Identify which cell holds the provided text, then report its [X, Y] central coordinate. 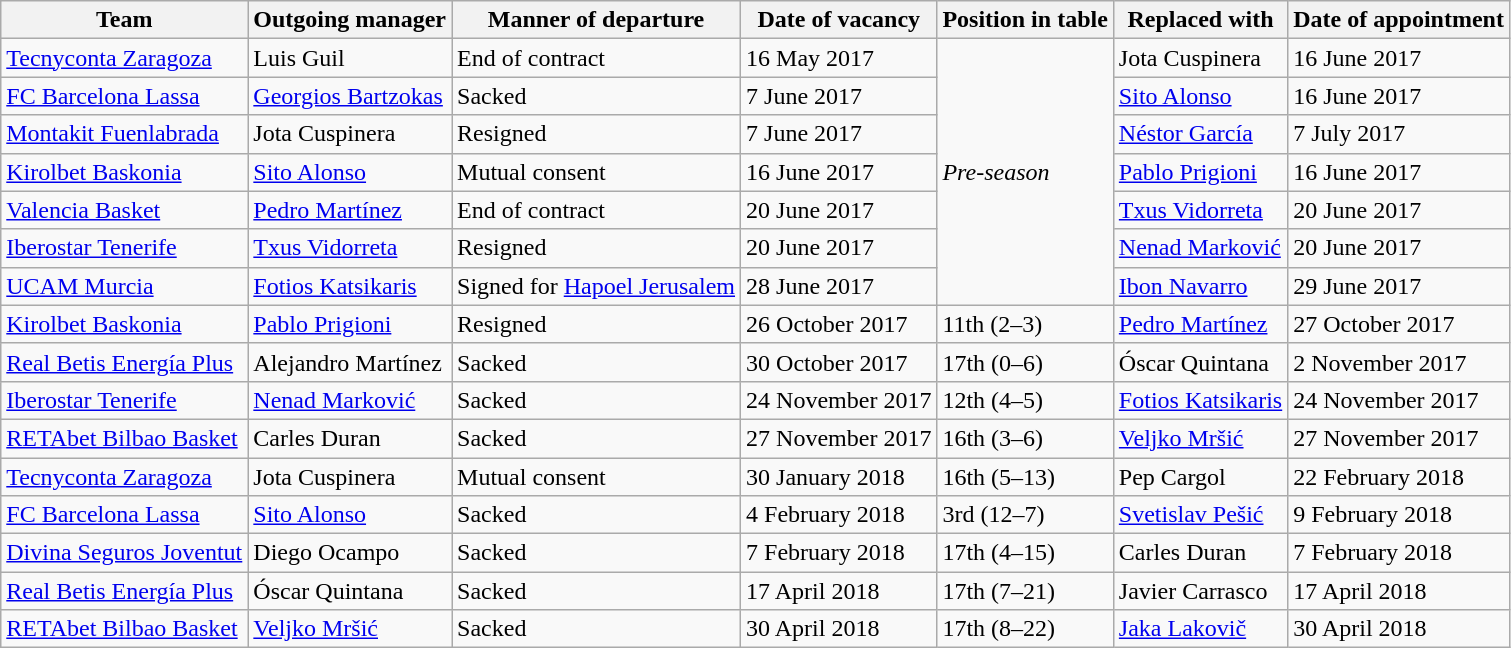
Néstor García [1200, 134]
Jaka Lakovič [1200, 629]
Team [124, 20]
28 June 2017 [839, 286]
4 February 2018 [839, 515]
22 February 2018 [1399, 477]
Montakit Fuenlabrada [124, 134]
26 October 2017 [839, 324]
30 January 2018 [839, 477]
Date of appointment [1399, 20]
17th (0–6) [1025, 362]
Valencia Basket [124, 210]
UCAM Murcia [124, 286]
16 May 2017 [839, 58]
2 November 2017 [1399, 362]
16th (3–6) [1025, 438]
16th (5–13) [1025, 477]
Pre-season [1025, 172]
9 February 2018 [1399, 515]
Manner of departure [596, 20]
17th (8–22) [1025, 629]
Replaced with [1200, 20]
27 October 2017 [1399, 324]
Divina Seguros Joventut [124, 553]
Luis Guil [350, 58]
17th (7–21) [1025, 591]
Pep Cargol [1200, 477]
3rd (12–7) [1025, 515]
29 June 2017 [1399, 286]
30 October 2017 [839, 362]
Georgios Bartzokas [350, 96]
Svetislav Pešić [1200, 515]
11th (2–3) [1025, 324]
Diego Ocampo [350, 553]
12th (4–5) [1025, 400]
Outgoing manager [350, 20]
Alejandro Martínez [350, 362]
7 July 2017 [1399, 134]
Signed for Hapoel Jerusalem [596, 286]
17th (4–15) [1025, 553]
Javier Carrasco [1200, 591]
Position in table [1025, 20]
Ibon Navarro [1200, 286]
Date of vacancy [839, 20]
